Return the (X, Y) coordinate for the center point of the cell that contains the specified text.  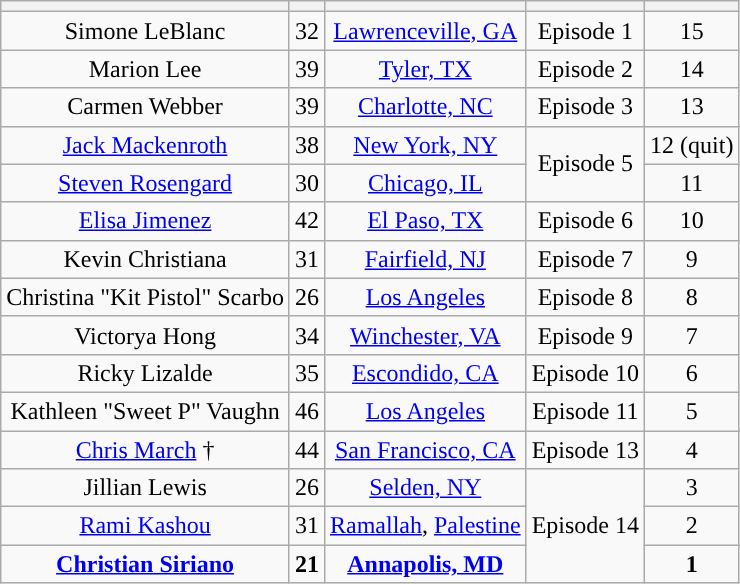
Kevin Christiana (146, 259)
Chicago, IL (425, 183)
Simone LeBlanc (146, 31)
Selden, NY (425, 488)
30 (306, 183)
Escondido, CA (425, 373)
Episode 11 (585, 411)
Chris March † (146, 449)
Episode 14 (585, 526)
13 (692, 107)
15 (692, 31)
11 (692, 183)
Jillian Lewis (146, 488)
44 (306, 449)
Jack Mackenroth (146, 145)
San Francisco, CA (425, 449)
Winchester, VA (425, 335)
Episode 6 (585, 221)
Episode 1 (585, 31)
38 (306, 145)
2 (692, 526)
Lawrenceville, GA (425, 31)
5 (692, 411)
El Paso, TX (425, 221)
8 (692, 297)
Fairfield, NJ (425, 259)
1 (692, 564)
14 (692, 69)
Elisa Jimenez (146, 221)
Episode 2 (585, 69)
Episode 13 (585, 449)
Steven Rosengard (146, 183)
Episode 7 (585, 259)
12 (quit) (692, 145)
Marion Lee (146, 69)
New York, NY (425, 145)
Charlotte, NC (425, 107)
Episode 5 (585, 164)
Episode 3 (585, 107)
Ramallah, Palestine (425, 526)
3 (692, 488)
6 (692, 373)
Kathleen "Sweet P" Vaughn (146, 411)
9 (692, 259)
21 (306, 564)
35 (306, 373)
Ricky Lizalde (146, 373)
Episode 9 (585, 335)
Victorya Hong (146, 335)
46 (306, 411)
Carmen Webber (146, 107)
42 (306, 221)
Christian Siriano (146, 564)
32 (306, 31)
Tyler, TX (425, 69)
10 (692, 221)
Rami Kashou (146, 526)
34 (306, 335)
Christina "Kit Pistol" Scarbo (146, 297)
Episode 10 (585, 373)
7 (692, 335)
4 (692, 449)
Annapolis, MD (425, 564)
Episode 8 (585, 297)
